Output the (x, y) coordinate of the center of the cell containing the given text.  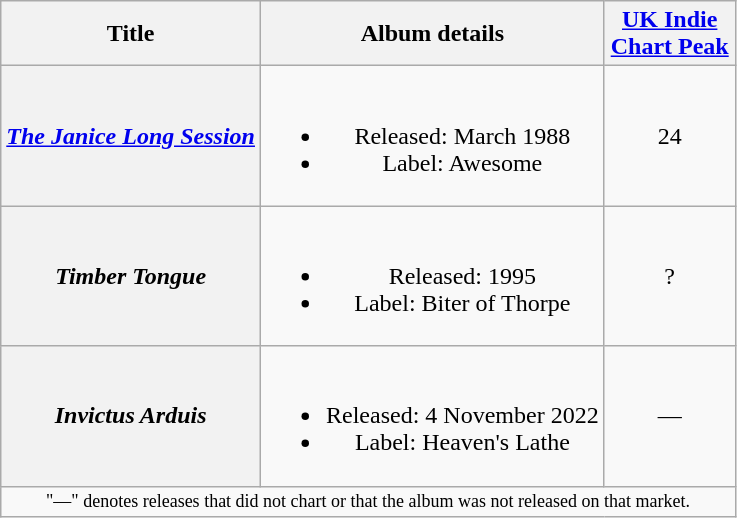
Released: 4 November 2022Label: Heaven's Lathe (433, 416)
Invictus Arduis (131, 416)
? (670, 276)
"—" denotes releases that did not chart or that the album was not released on that market. (368, 502)
— (670, 416)
UK Indie Chart Peak (670, 34)
Released: 1995Label: Biter of Thorpe (433, 276)
Timber Tongue (131, 276)
Title (131, 34)
Album details (433, 34)
The Janice Long Session (131, 136)
Released: March 1988Label: Awesome (433, 136)
24 (670, 136)
